Find where the given text appears and provide that cell's center as [X, Y] coordinate. 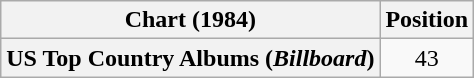
US Top Country Albums (Billboard) [190, 58]
Position [427, 20]
Chart (1984) [190, 20]
43 [427, 58]
